For the text-containing cell, return its midpoint in (x, y) coordinate format. 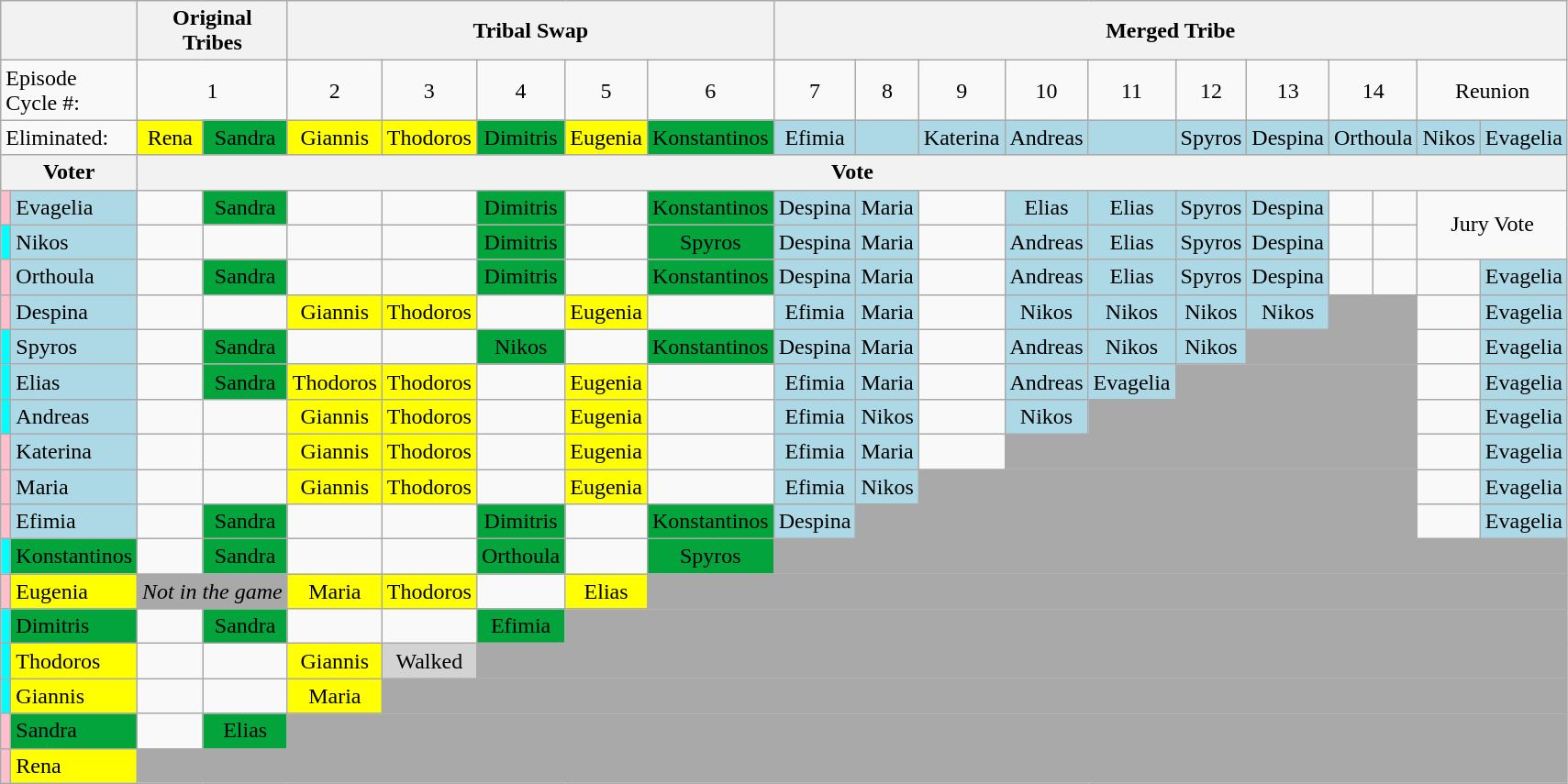
Merged Tribe (1171, 31)
11 (1132, 90)
Jury Vote (1492, 225)
8 (887, 90)
6 (710, 90)
3 (429, 90)
4 (520, 90)
Voter (70, 172)
EpisodeCycle #: (70, 90)
9 (962, 90)
10 (1046, 90)
1 (213, 90)
Not in the game (213, 591)
Tribal Swap (530, 31)
12 (1211, 90)
Vote (853, 172)
2 (334, 90)
OriginalTribes (213, 31)
Eliminated: (70, 138)
Reunion (1492, 90)
7 (815, 90)
Walked (429, 661)
14 (1373, 90)
13 (1288, 90)
5 (606, 90)
